Return the (x, y) coordinate for the center point of the cell that contains the specified text.  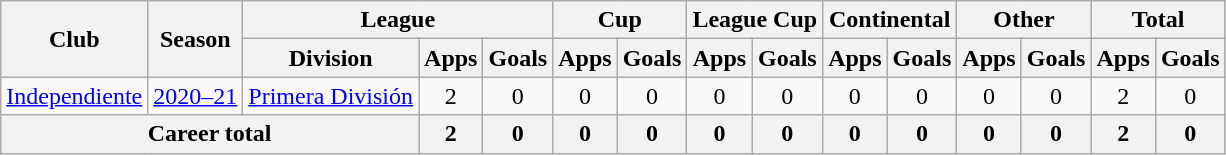
League Cup (755, 20)
Other (1024, 20)
Independiente (74, 96)
Continental (890, 20)
Division (331, 58)
Club (74, 39)
League (398, 20)
2020–21 (196, 96)
Career total (210, 134)
Season (196, 39)
Primera División (331, 96)
Total (1158, 20)
Cup (620, 20)
